Detect which cell encompasses the target text, then output its (X, Y) center coordinate. 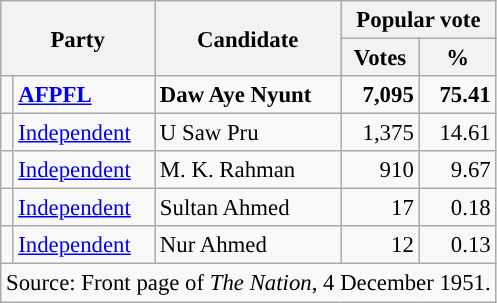
1,375 (380, 133)
0.18 (458, 208)
9.67 (458, 170)
Daw Aye Nyunt (248, 95)
910 (380, 170)
AFPFL (84, 95)
M. K. Rahman (248, 170)
0.13 (458, 245)
75.41 (458, 95)
Votes (380, 58)
Source: Front page of The Nation, 4 December 1951. (248, 283)
Party (78, 38)
17 (380, 208)
Sultan Ahmed (248, 208)
7,095 (380, 95)
Popular vote (418, 20)
Nur Ahmed (248, 245)
U Saw Pru (248, 133)
14.61 (458, 133)
% (458, 58)
Candidate (248, 38)
12 (380, 245)
